Capture the cell that displays the provided text and extract its [X, Y] central coordinate. 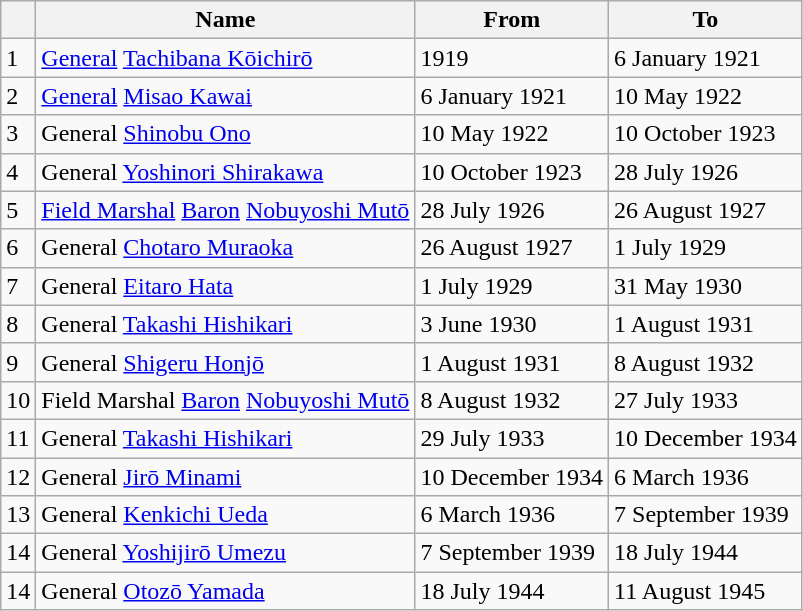
General Shigeru Honjō [226, 362]
3 June 1930 [512, 324]
General Kenkichi Ueda [226, 515]
General Chotaro Muraoka [226, 248]
11 August 1945 [706, 591]
5 [18, 210]
Name [226, 20]
11 [18, 438]
13 [18, 515]
29 July 1933 [512, 438]
27 July 1933 [706, 400]
9 [18, 362]
General Misao Kawai [226, 96]
General Jirō Minami [226, 477]
10 [18, 400]
7 [18, 286]
12 [18, 477]
4 [18, 172]
8 [18, 324]
6 [18, 248]
General Shinobu Ono [226, 134]
1919 [512, 58]
General Eitaro Hata [226, 286]
2 [18, 96]
From [512, 20]
3 [18, 134]
To [706, 20]
General Yoshinori Shirakawa [226, 172]
General Tachibana Kōichirō [226, 58]
31 May 1930 [706, 286]
General Otozō Yamada [226, 591]
1 [18, 58]
General Yoshijirō Umezu [226, 553]
